Return (x, y) of the center of cell containing provided text 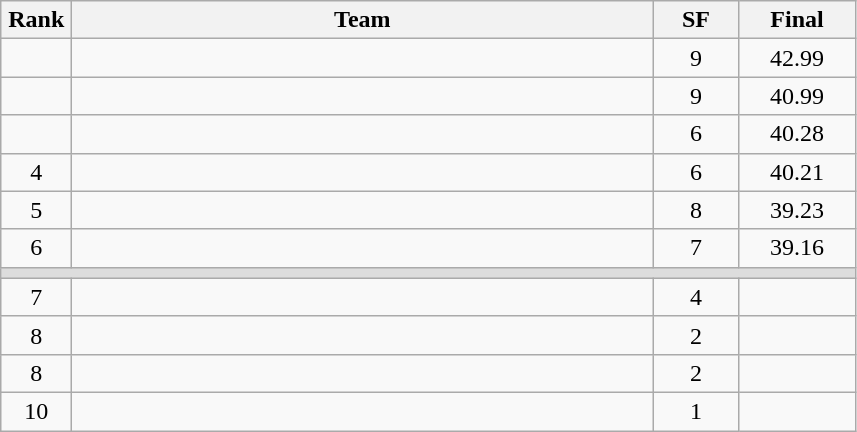
1 (696, 411)
10 (36, 411)
Rank (36, 20)
SF (696, 20)
40.21 (797, 172)
5 (36, 210)
Team (362, 20)
40.99 (797, 96)
40.28 (797, 134)
42.99 (797, 58)
39.16 (797, 248)
Final (797, 20)
39.23 (797, 210)
